Search for the cell housing the specified text and yield its (x, y) center coordinate. 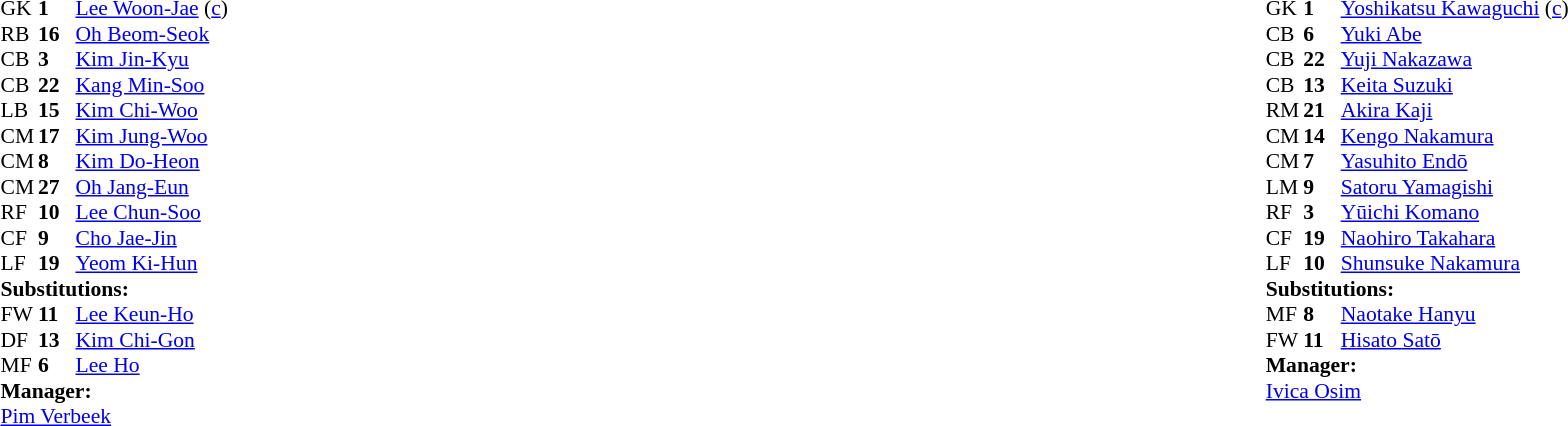
14 (1322, 136)
Lee Chun-Soo (152, 213)
Oh Beom-Seok (152, 34)
Oh Jang-Eun (152, 187)
DF (19, 340)
LB (19, 111)
Kim Jin-Kyu (152, 59)
27 (57, 187)
Lee Ho (152, 365)
7 (1322, 161)
21 (1322, 111)
Cho Jae-Jin (152, 238)
Kim Chi-Woo (152, 111)
RB (19, 34)
Manager: (114, 391)
RM (1285, 111)
Kang Min-Soo (152, 85)
Kim Do-Heon (152, 161)
Yeom Ki-Hun (152, 263)
15 (57, 111)
Kim Chi-Gon (152, 340)
17 (57, 136)
Lee Keun-Ho (152, 315)
Substitutions: (114, 289)
16 (57, 34)
Kim Jung-Woo (152, 136)
LM (1285, 187)
